Extract the (X, Y) coordinate from the center of the cell holding the provided text.  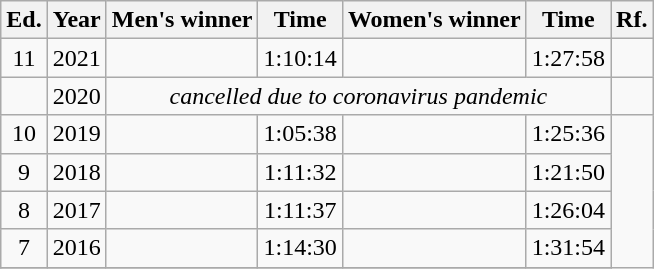
2017 (76, 210)
2016 (76, 248)
8 (24, 210)
1:14:30 (300, 248)
Men's winner (182, 20)
1:21:50 (568, 172)
7 (24, 248)
Women's winner (434, 20)
Ed. (24, 20)
1:25:36 (568, 134)
10 (24, 134)
2021 (76, 58)
2018 (76, 172)
cancelled due to coronavirus pandemic (358, 96)
2019 (76, 134)
2020 (76, 96)
1:05:38 (300, 134)
1:11:32 (300, 172)
1:31:54 (568, 248)
1:26:04 (568, 210)
1:10:14 (300, 58)
11 (24, 58)
1:11:37 (300, 210)
Rf. (632, 20)
Year (76, 20)
9 (24, 172)
1:27:58 (568, 58)
